Extract the (X, Y) coordinate from the center of the cell holding the provided text.  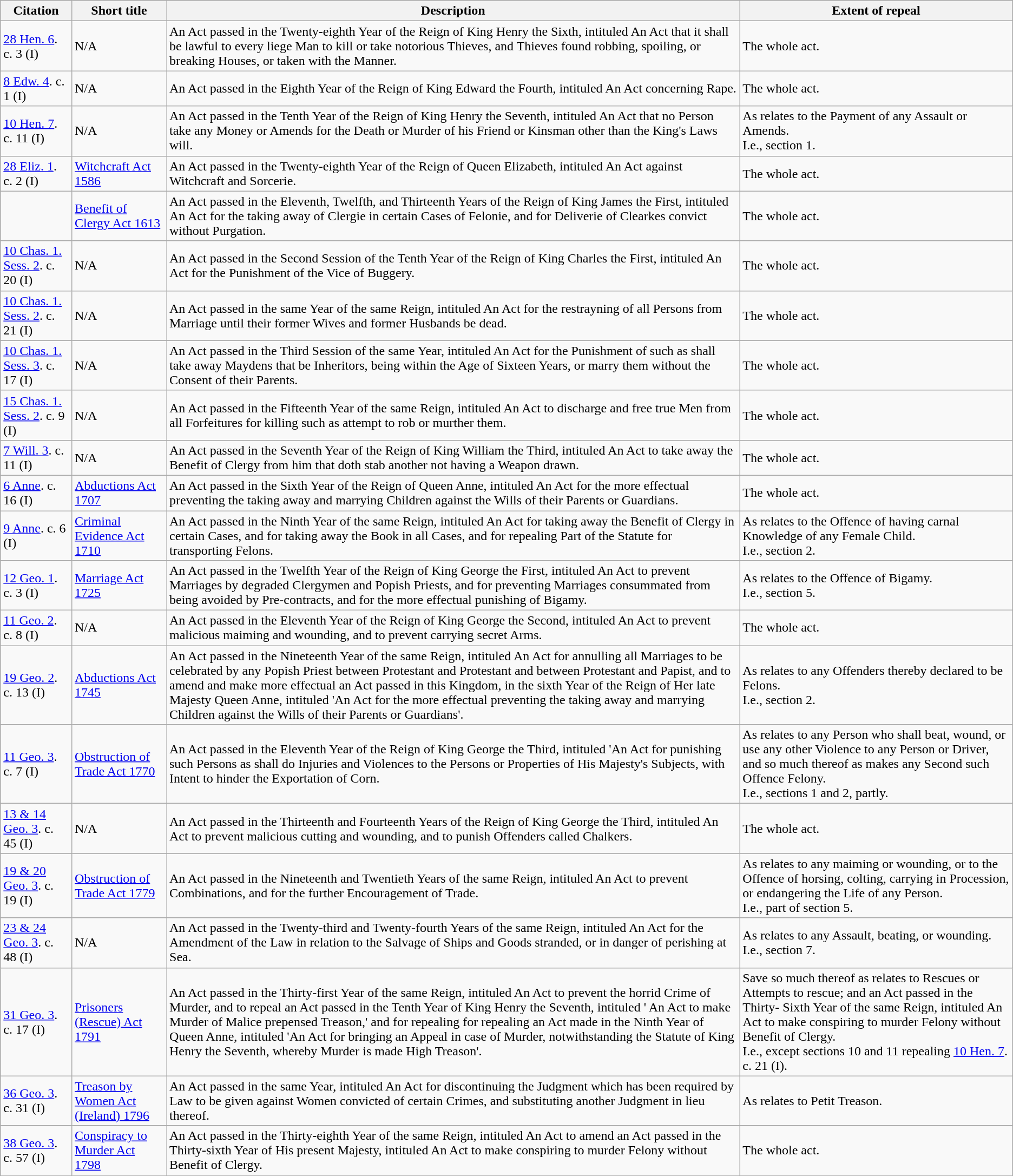
Abductions Act 1707 (119, 492)
As relates to the Offence of having carnal Knowledge of any Female Child.I.e., section 2. (876, 536)
As relates to the Payment of any Assault or Amends.I.e., section 1. (876, 131)
Criminal Evidence Act 1710 (119, 536)
Witchcraft Act 1586 (119, 173)
As relates to any Assault, beating, or wounding.I.e., section 7. (876, 943)
An Act passed in the Twenty-eighth Year of the Reign of Queen Elizabeth, intituled An Act against Witchcraft and Sorcerie. (453, 173)
An Act passed in the Eighth Year of the Reign of King Edward the Fourth, intituled An Act concerning Rape. (453, 89)
Obstruction of Trade Act 1770 (119, 764)
As relates to any Offenders thereby declared to be Felons.I.e., section 2. (876, 685)
Citation (36, 11)
Conspiracy to Murder Act 1798 (119, 1151)
Prisoners (Rescue) Act 1791 (119, 1022)
Marriage Act 1725 (119, 586)
23 & 24 Geo. 3. c. 48 (I) (36, 943)
10 Hen. 7. c. 11 (I) (36, 131)
Benefit of Clergy Act 1613 (119, 216)
12 Geo. 1. c. 3 (I) (36, 586)
As relates to the Offence of Bigamy.I.e., section 5. (876, 586)
28 Hen. 6. c. 3 (I) (36, 46)
19 Geo. 2. c. 13 (I) (36, 685)
Short title (119, 11)
7 Will. 3. c. 11 (I) (36, 458)
38 Geo. 3. c. 57 (I) (36, 1151)
10 Chas. 1. Sess. 3. c. 17 (I) (36, 365)
31 Geo. 3. c. 17 (I) (36, 1022)
11 Geo. 3. c. 7 (I) (36, 764)
Treason by Women Act (Ireland) 1796 (119, 1101)
9 Anne. c. 6 (I) (36, 536)
6 Anne. c. 16 (I) (36, 492)
Obstruction of Trade Act 1779 (119, 885)
As relates to Petit Treason. (876, 1101)
8 Edw. 4. c. 1 (I) (36, 89)
Extent of repeal (876, 11)
15 Chas. 1. Sess. 2. c. 9 (I) (36, 415)
10 Chas. 1. Sess. 2. c. 21 (I) (36, 316)
11 Geo. 2. c. 8 (I) (36, 628)
10 Chas. 1. Sess. 2. c. 20 (I) (36, 266)
Description (453, 11)
36 Geo. 3. c. 31 (I) (36, 1101)
28 Eliz. 1. c. 2 (I) (36, 173)
Abductions Act 1745 (119, 685)
13 & 14 Geo. 3. c. 45 (I) (36, 829)
19 & 20 Geo. 3. c. 19 (I) (36, 885)
